Provide the [X, Y] coordinate of the cell's center where the given text is located.  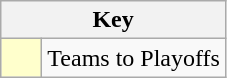
Key [114, 20]
Teams to Playoffs [134, 58]
